Pinpoint the cell where the given text exists, returning its [x, y] midpoint coordinate. 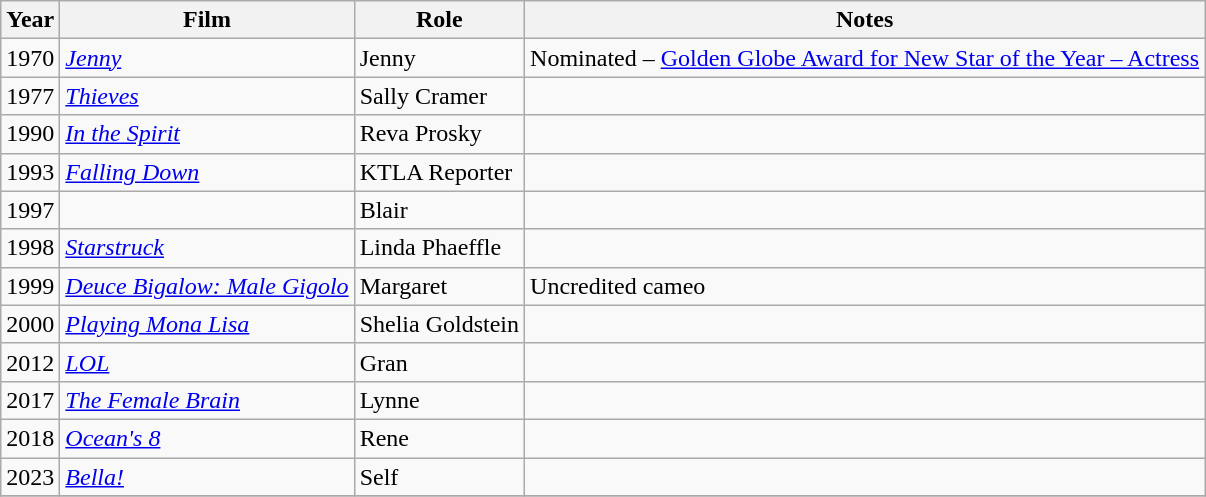
Notes [865, 20]
Year [30, 20]
Uncredited cameo [865, 286]
Shelia Goldstein [439, 324]
1990 [30, 134]
KTLA Reporter [439, 172]
2012 [30, 362]
Deuce Bigalow: Male Gigolo [207, 286]
Blair [439, 210]
1998 [30, 248]
Margaret [439, 286]
Lynne [439, 400]
2000 [30, 324]
Starstruck [207, 248]
Bella! [207, 477]
Rene [439, 438]
2017 [30, 400]
1977 [30, 96]
Thieves [207, 96]
Film [207, 20]
Playing Mona Lisa [207, 324]
Falling Down [207, 172]
1999 [30, 286]
Sally Cramer [439, 96]
Gran [439, 362]
Linda Phaeffle [439, 248]
2018 [30, 438]
1970 [30, 58]
1997 [30, 210]
The Female Brain [207, 400]
Self [439, 477]
1993 [30, 172]
Reva Prosky [439, 134]
Ocean's 8 [207, 438]
Nominated – Golden Globe Award for New Star of the Year – Actress [865, 58]
LOL [207, 362]
Role [439, 20]
In the Spirit [207, 134]
2023 [30, 477]
